Pinpoint the cell where the given text exists, returning its (X, Y) midpoint coordinate. 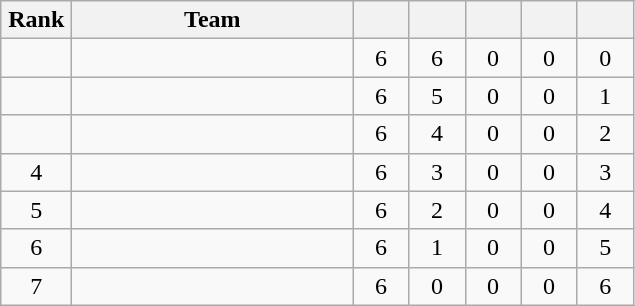
Team (212, 20)
7 (36, 286)
Rank (36, 20)
